Extract the (x, y) coordinate from the center of the cell holding the provided text.  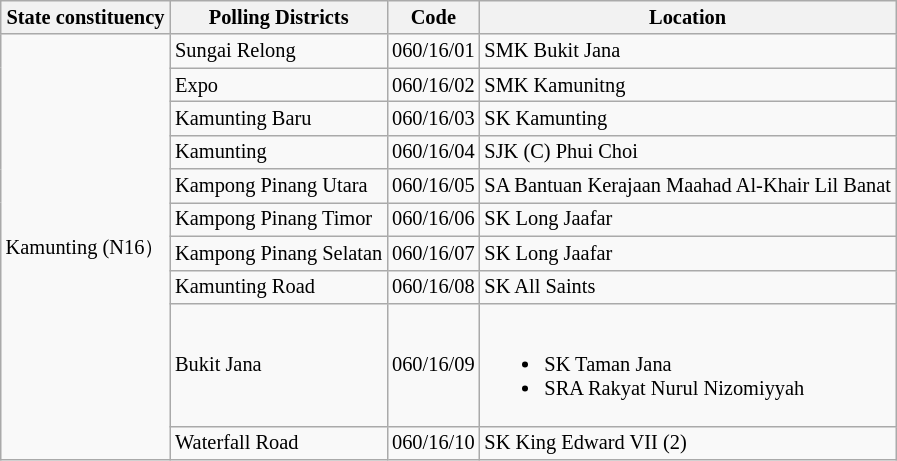
Expo (278, 85)
Location (687, 17)
SK Kamunting (687, 118)
060/16/10 (433, 443)
Sungai Relong (278, 51)
060/16/04 (433, 152)
Polling Districts (278, 17)
SK All Saints (687, 287)
SMK Kamunitng (687, 85)
Code (433, 17)
Kamunting (N16） (86, 246)
060/16/02 (433, 85)
Kamunting Road (278, 287)
SK Taman JanaSRA Rakyat Nurul Nizomiyyah (687, 364)
060/16/09 (433, 364)
SMK Bukit Jana (687, 51)
060/16/01 (433, 51)
Kampong Pinang Selatan (278, 253)
060/16/03 (433, 118)
Waterfall Road (278, 443)
State constituency (86, 17)
060/16/05 (433, 186)
Kamunting (278, 152)
SJK (C) Phui Choi (687, 152)
060/16/06 (433, 219)
Kampong Pinang Utara (278, 186)
SK King Edward VII (2) (687, 443)
Bukit Jana (278, 364)
Kampong Pinang Timor (278, 219)
060/16/08 (433, 287)
Kamunting Baru (278, 118)
SA Bantuan Kerajaan Maahad Al-Khair Lil Banat (687, 186)
060/16/07 (433, 253)
